Scan for the cell matching the given text and deliver its [X, Y] coordinate at center. 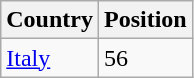
Country [50, 20]
Italy [50, 58]
56 [145, 58]
Position [145, 20]
